Scan for the cell matching the given text and deliver its [x, y] coordinate at center. 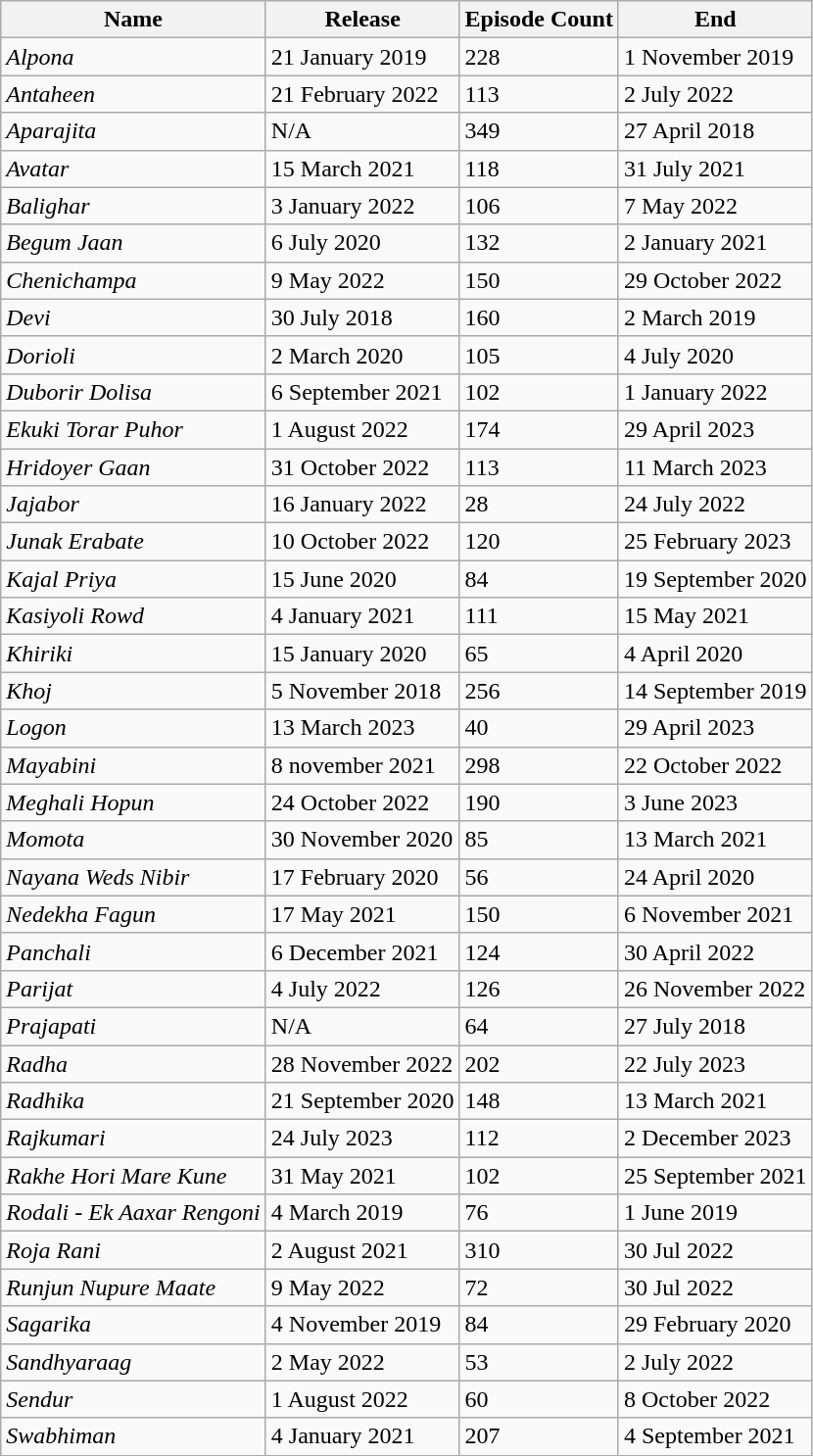
24 April 2020 [715, 877]
Rodali - Ek Aaxar Rengoni [133, 1213]
27 July 2018 [715, 1026]
30 July 2018 [362, 317]
31 July 2021 [715, 169]
Mayabini [133, 765]
126 [539, 989]
28 [539, 505]
8 October 2022 [715, 1399]
124 [539, 951]
30 November 2020 [362, 840]
Roja Rani [133, 1250]
30 April 2022 [715, 951]
29 October 2022 [715, 280]
56 [539, 877]
25 September 2021 [715, 1176]
Logon [133, 728]
19 September 2020 [715, 579]
17 May 2021 [362, 914]
4 September 2021 [715, 1436]
24 July 2023 [362, 1139]
4 July 2022 [362, 989]
6 November 2021 [715, 914]
65 [539, 654]
Jajabor [133, 505]
15 March 2021 [362, 169]
Ekuki Torar Puhor [133, 429]
21 September 2020 [362, 1101]
160 [539, 317]
202 [539, 1063]
15 May 2021 [715, 616]
6 July 2020 [362, 243]
Swabhiman [133, 1436]
76 [539, 1213]
2 August 2021 [362, 1250]
Alpona [133, 57]
310 [539, 1250]
Release [362, 20]
5 November 2018 [362, 691]
112 [539, 1139]
132 [539, 243]
40 [539, 728]
Episode Count [539, 20]
Sandhyaraag [133, 1362]
15 June 2020 [362, 579]
3 January 2022 [362, 206]
106 [539, 206]
53 [539, 1362]
Balighar [133, 206]
10 October 2022 [362, 542]
Sendur [133, 1399]
27 April 2018 [715, 131]
13 March 2023 [362, 728]
21 February 2022 [362, 94]
Chenichampa [133, 280]
24 July 2022 [715, 505]
16 January 2022 [362, 505]
15 January 2020 [362, 654]
22 July 2023 [715, 1063]
105 [539, 355]
Antaheen [133, 94]
Rakhe Hori Mare Kune [133, 1176]
Aparajita [133, 131]
Avatar [133, 169]
Junak Erabate [133, 542]
120 [539, 542]
Nedekha Fagun [133, 914]
Kajal Priya [133, 579]
21 January 2019 [362, 57]
Khiriki [133, 654]
31 October 2022 [362, 467]
29 February 2020 [715, 1325]
174 [539, 429]
1 November 2019 [715, 57]
60 [539, 1399]
Meghali Hopun [133, 802]
111 [539, 616]
64 [539, 1026]
Sagarika [133, 1325]
207 [539, 1436]
349 [539, 131]
Duborir Dolisa [133, 392]
Name [133, 20]
7 May 2022 [715, 206]
22 October 2022 [715, 765]
Hridoyer Gaan [133, 467]
26 November 2022 [715, 989]
Runjun Nupure Maate [133, 1287]
Rajkumari [133, 1139]
4 March 2019 [362, 1213]
Parijat [133, 989]
Momota [133, 840]
End [715, 20]
85 [539, 840]
1 January 2022 [715, 392]
2 January 2021 [715, 243]
Panchali [133, 951]
6 December 2021 [362, 951]
2 May 2022 [362, 1362]
6 September 2021 [362, 392]
Nayana Weds Nibir [133, 877]
14 September 2019 [715, 691]
Radha [133, 1063]
Kasiyoli Rowd [133, 616]
256 [539, 691]
228 [539, 57]
2 December 2023 [715, 1139]
2 March 2019 [715, 317]
Prajapati [133, 1026]
298 [539, 765]
148 [539, 1101]
4 November 2019 [362, 1325]
Dorioli [133, 355]
Devi [133, 317]
4 April 2020 [715, 654]
3 June 2023 [715, 802]
Begum Jaan [133, 243]
31 May 2021 [362, 1176]
190 [539, 802]
28 November 2022 [362, 1063]
4 July 2020 [715, 355]
2 March 2020 [362, 355]
11 March 2023 [715, 467]
118 [539, 169]
1 June 2019 [715, 1213]
24 October 2022 [362, 802]
17 February 2020 [362, 877]
Radhika [133, 1101]
Khoj [133, 691]
72 [539, 1287]
8 november 2021 [362, 765]
25 February 2023 [715, 542]
